For the text-containing cell, return its midpoint in [x, y] coordinate format. 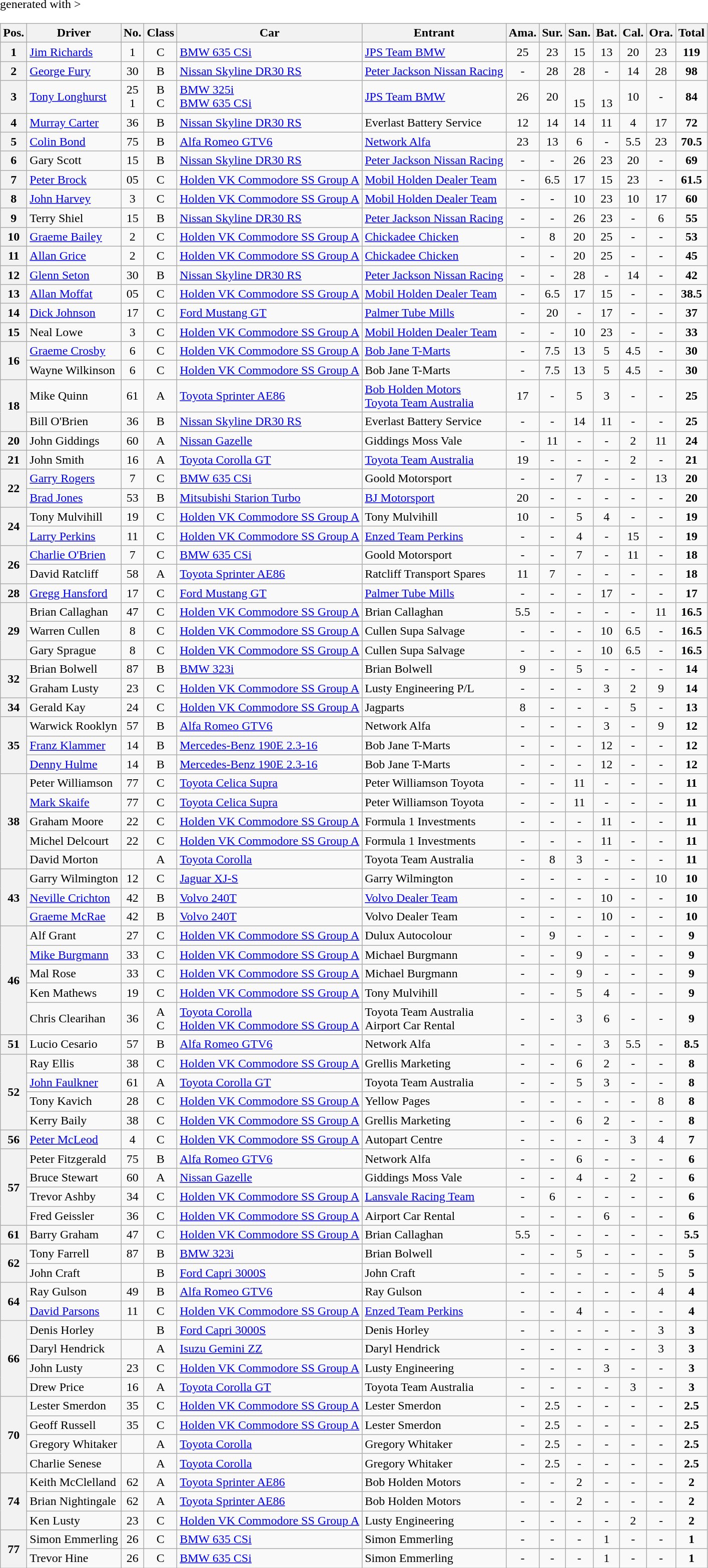
61.5 [691, 180]
Barry Graham [74, 1235]
66 [14, 1358]
George Fury [74, 71]
Sur. [552, 33]
Jim Richards [74, 52]
BC [161, 97]
45 [691, 256]
Cal. [633, 33]
Bat. [606, 33]
Graham Lusty [74, 688]
San. [579, 33]
32 [14, 679]
84 [691, 97]
Drew Price [74, 1387]
49 [133, 1292]
BJ Motorsport [434, 498]
Allan Moffat [74, 294]
Mike Burgmann [74, 955]
70 [14, 1434]
Ken Mathews [74, 993]
Wayne Wilkinson [74, 370]
72 [691, 123]
Tony Longhurst [74, 97]
Denny Hulme [74, 764]
Graeme McRae [74, 917]
David Ratcliff [74, 574]
251 [133, 97]
Autopart Centre [434, 1139]
Entrant [434, 33]
Peter Brock [74, 180]
Gerald Kay [74, 707]
Driver [74, 33]
Ratcliff Transport Spares [434, 574]
Chris Clearihan [74, 1018]
Colin Bond [74, 142]
Jagparts [434, 707]
Keith McClelland [74, 1482]
Larry Perkins [74, 536]
Lansvale Racing Team [434, 1196]
Lusty Engineering P/L [434, 688]
8.5 [691, 1044]
Michel Delcourt [74, 840]
Neville Crichton [74, 898]
Car [270, 33]
Lucio Cesario [74, 1044]
Ken Lusty [74, 1520]
Toyota Team Australia Airport Car Rental [434, 1018]
Ama. [522, 33]
Gary Sprague [74, 650]
Bill O'Brien [74, 422]
David Morton [74, 859]
119 [691, 52]
Graeme Crosby [74, 351]
70.5 [691, 142]
John Smith [74, 460]
Mike Quinn [74, 396]
Dulux Autocolour [434, 936]
Allan Grice [74, 256]
Mark Skaife [74, 802]
Class [161, 33]
Trevor Ashby [74, 1196]
Gary Scott [74, 161]
Airport Car Rental [434, 1216]
Ray Ellis [74, 1063]
Brad Jones [74, 498]
Trevor Hine [74, 1558]
John Giddings [74, 441]
Tony Kavich [74, 1101]
55 [691, 218]
Peter McLeod [74, 1139]
37 [691, 313]
Jaguar XJ-S [270, 878]
Ora. [661, 33]
Peter Williamson [74, 783]
Isuzu Gemini ZZ [270, 1349]
Bruce Stewart [74, 1177]
Peter Fitzgerald [74, 1158]
Neal Lowe [74, 332]
38.5 [691, 294]
No. [133, 33]
Yellow Pages [434, 1101]
Pos. [14, 33]
John Faulkner [74, 1082]
Dick Johnson [74, 313]
Brian Nightingale [74, 1501]
52 [14, 1092]
John Lusty [74, 1368]
Fred Geissler [74, 1216]
43 [14, 897]
Murray Carter [74, 123]
Gregg Hansford [74, 593]
56 [14, 1139]
Glenn Seton [74, 275]
98 [691, 71]
Terry Shiel [74, 218]
64 [14, 1301]
58 [133, 574]
Mitsubishi Starion Turbo [270, 498]
27 [133, 936]
Graham Moore [74, 821]
69 [691, 161]
David Parsons [74, 1311]
Warren Cullen [74, 631]
Geoff Russell [74, 1425]
Kerry Baily [74, 1120]
BMW 325iBMW 635 CSi [270, 97]
AC [161, 1018]
Tony Farrell [74, 1254]
74 [14, 1501]
Charlie O'Brien [74, 555]
Franz Klammer [74, 745]
29 [14, 631]
Garry Rogers [74, 479]
Mal Rose [74, 974]
Charlie Senese [74, 1463]
Toyota Corolla Holden VK Commodore SS Group A [270, 1018]
46 [14, 980]
Alf Grant [74, 936]
Bob Holden MotorsToyota Team Australia [434, 396]
Warwick Rooklyn [74, 726]
Total [691, 33]
51 [14, 1044]
Graeme Bailey [74, 237]
John Harvey [74, 199]
